Provide the (x, y) coordinate of the cell's center where the given text is located.  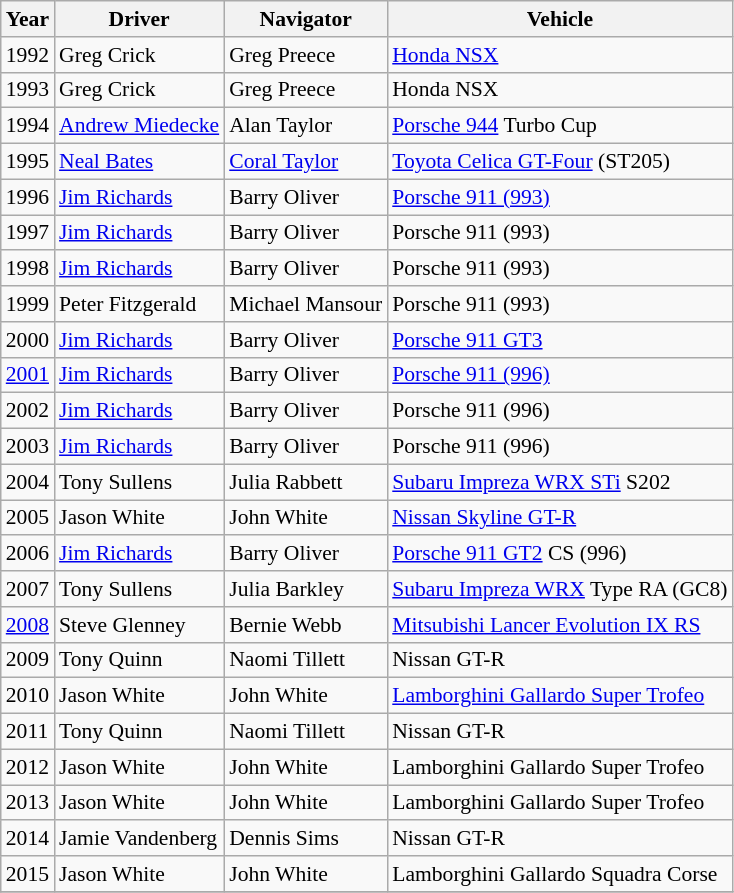
Mitsubishi Lancer Evolution IX RS (560, 625)
2010 (28, 696)
Porsche 911 GT3 (560, 340)
Dennis Sims (306, 839)
2012 (28, 767)
Year (28, 19)
Vehicle (560, 19)
2003 (28, 447)
2015 (28, 874)
Porsche 911 GT2 CS (996) (560, 554)
Subaru Impreza WRX Type RA (GC8) (560, 589)
Toyota Celica GT-Four (ST205) (560, 162)
2007 (28, 589)
Bernie Webb (306, 625)
1997 (28, 233)
Alan Taylor (306, 126)
2014 (28, 839)
2006 (28, 554)
Julia Rabbett (306, 482)
Peter Fitzgerald (139, 304)
2001 (28, 375)
1994 (28, 126)
1993 (28, 90)
Julia Barkley (306, 589)
Nissan Skyline GT-R (560, 518)
1995 (28, 162)
2011 (28, 732)
2013 (28, 803)
Porsche 944 Turbo Cup (560, 126)
1996 (28, 197)
2000 (28, 340)
2004 (28, 482)
1999 (28, 304)
Coral Taylor (306, 162)
2002 (28, 411)
Lamborghini Gallardo Squadra Corse (560, 874)
Driver (139, 19)
Navigator (306, 19)
2009 (28, 660)
2008 (28, 625)
Steve Glenney (139, 625)
Andrew Miedecke (139, 126)
Jamie Vandenberg (139, 839)
2005 (28, 518)
1998 (28, 269)
Michael Mansour (306, 304)
Neal Bates (139, 162)
Subaru Impreza WRX STi S202 (560, 482)
1992 (28, 55)
